Find where the given text appears and provide that cell's center as [x, y] coordinate. 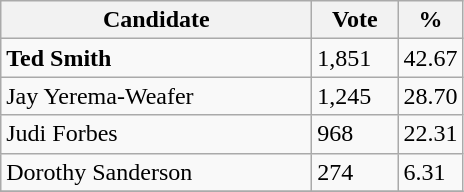
42.67 [430, 58]
22.31 [430, 134]
1,851 [355, 58]
Judi Forbes [156, 134]
% [430, 20]
Dorothy Sanderson [156, 172]
Jay Yerema-Weafer [156, 96]
1,245 [355, 96]
28.70 [430, 96]
6.31 [430, 172]
Vote [355, 20]
968 [355, 134]
Ted Smith [156, 58]
274 [355, 172]
Candidate [156, 20]
